Return the [X, Y] coordinate for the center point of the cell that contains the specified text.  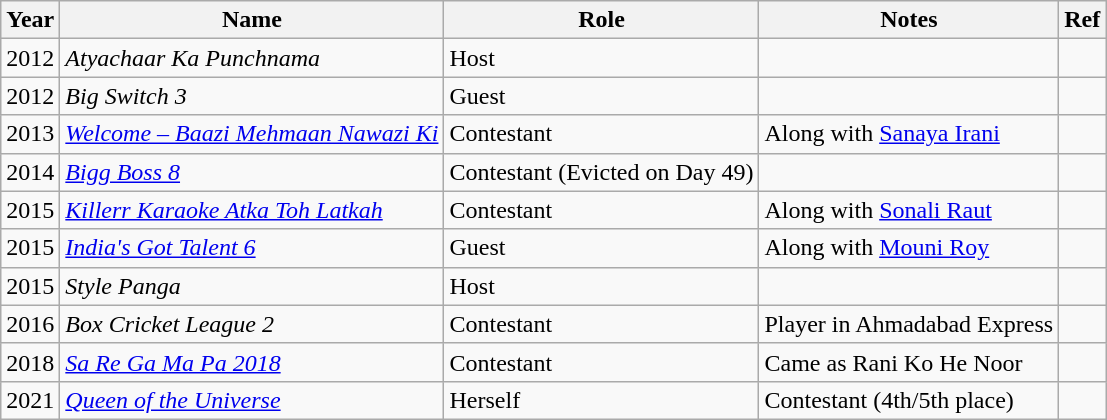
India's Got Talent 6 [252, 248]
Along with Mouni Roy [909, 248]
Style Panga [252, 286]
Atyachaar Ka Punchnama [252, 58]
2018 [30, 362]
Came as Rani Ko He Noor [909, 362]
Contestant (4th/5th place) [909, 400]
Name [252, 20]
Bigg Boss 8 [252, 172]
Notes [909, 20]
Big Switch 3 [252, 96]
Sa Re Ga Ma Pa 2018 [252, 362]
Along with Sanaya Irani [909, 134]
Role [602, 20]
Herself [602, 400]
Killerr Karaoke Atka Toh Latkah [252, 210]
Queen of the Universe [252, 400]
Contestant (Evicted on Day 49) [602, 172]
2013 [30, 134]
Ref [1082, 20]
Welcome – Baazi Mehmaan Nawazi Ki [252, 134]
Along with Sonali Raut [909, 210]
2014 [30, 172]
Box Cricket League 2 [252, 324]
2016 [30, 324]
2021 [30, 400]
Year [30, 20]
Player in Ahmadabad Express [909, 324]
